Return (x, y) of the center of cell containing provided text 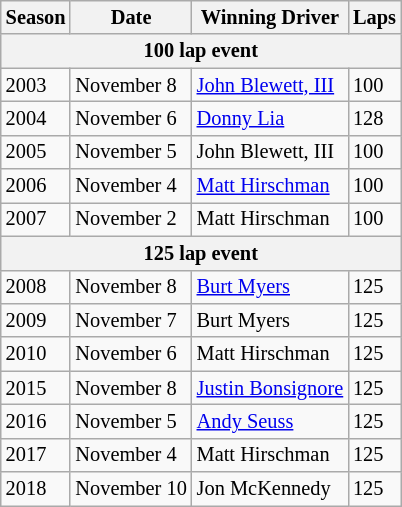
2009 (36, 320)
November 2 (130, 219)
2010 (36, 354)
Justin Bonsignore (270, 388)
Season (36, 17)
2003 (36, 85)
100 lap event (201, 51)
Jon McKennedy (270, 489)
2016 (36, 421)
2004 (36, 118)
2006 (36, 186)
128 (374, 118)
2018 (36, 489)
November 7 (130, 320)
2008 (36, 287)
Andy Seuss (270, 421)
November 10 (130, 489)
Date (130, 17)
Winning Driver (270, 17)
125 lap event (201, 253)
2005 (36, 152)
2015 (36, 388)
Donny Lia (270, 118)
2017 (36, 455)
Laps (374, 17)
2007 (36, 219)
